Find where the given text appears and provide that cell's center as [X, Y] coordinate. 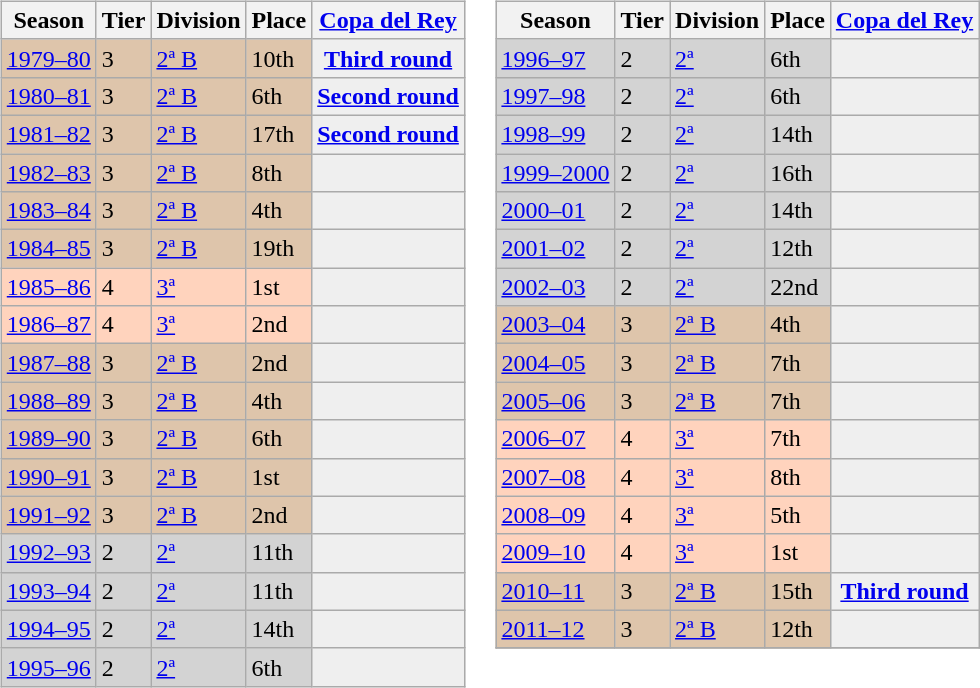
1993–94 [48, 591]
5th [798, 515]
2005–06 [556, 401]
1991–92 [48, 515]
1989–90 [48, 439]
2001–02 [556, 249]
1994–95 [48, 629]
1982–83 [48, 173]
1995–96 [48, 667]
19th [279, 249]
2002–03 [556, 287]
1992–93 [48, 553]
1998–99 [556, 134]
1979–80 [48, 58]
2004–05 [556, 363]
2008–09 [556, 515]
2007–08 [556, 477]
1981–82 [48, 134]
1987–88 [48, 363]
2000–01 [556, 211]
2003–04 [556, 325]
15th [798, 591]
2006–07 [556, 439]
1986–87 [48, 325]
2011–12 [556, 629]
1990–91 [48, 477]
10th [279, 58]
1997–98 [556, 96]
1985–86 [48, 287]
2009–10 [556, 553]
1984–85 [48, 249]
17th [279, 134]
2010–11 [556, 591]
16th [798, 173]
22nd [798, 287]
1999–2000 [556, 173]
1996–97 [556, 58]
1980–81 [48, 96]
1988–89 [48, 401]
1983–84 [48, 211]
